Provide the [x, y] coordinate of the cell's center where the given text is located.  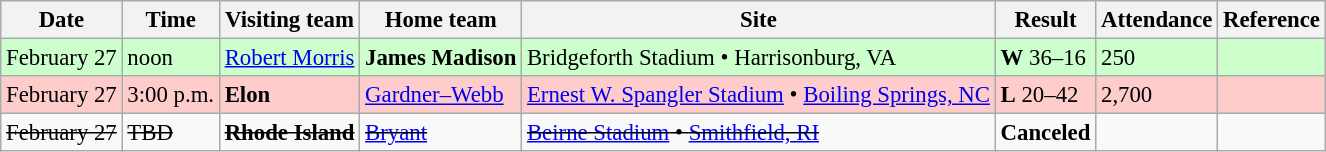
W 36–16 [1045, 58]
James Madison [441, 58]
Site [759, 20]
L 20–42 [1045, 95]
Date [62, 20]
Reference [1272, 20]
Rhode Island [289, 133]
Result [1045, 20]
Time [170, 20]
noon [170, 58]
Beirne Stadium • Smithfield, RI [759, 133]
Home team [441, 20]
Elon [289, 95]
Bryant [441, 133]
Gardner–Webb [441, 95]
Canceled [1045, 133]
Ernest W. Spangler Stadium • Boiling Springs, NC [759, 95]
Visiting team [289, 20]
Attendance [1157, 20]
250 [1157, 58]
TBD [170, 133]
Robert Morris [289, 58]
2,700 [1157, 95]
3:00 p.m. [170, 95]
Bridgeforth Stadium • Harrisonburg, VA [759, 58]
